Identify which cell holds the provided text, then report its (x, y) central coordinate. 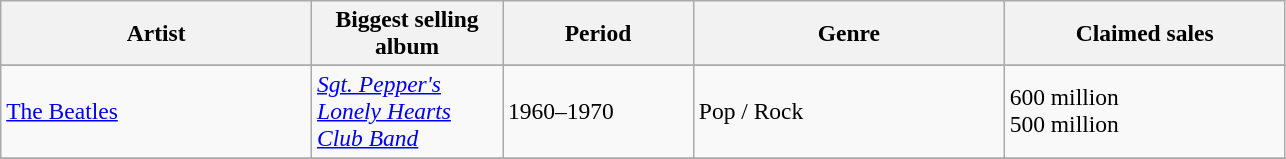
1960–1970 (598, 111)
Sgt. Pepper's Lonely Hearts Club Band (408, 111)
Artist (156, 32)
Pop / Rock (848, 111)
600 million500 million (1144, 111)
Genre (848, 32)
Biggest selling album (408, 32)
The Beatles (156, 111)
Claimed sales (1144, 32)
Period (598, 32)
